Output the (x, y) coordinate of the center of the cell containing the given text.  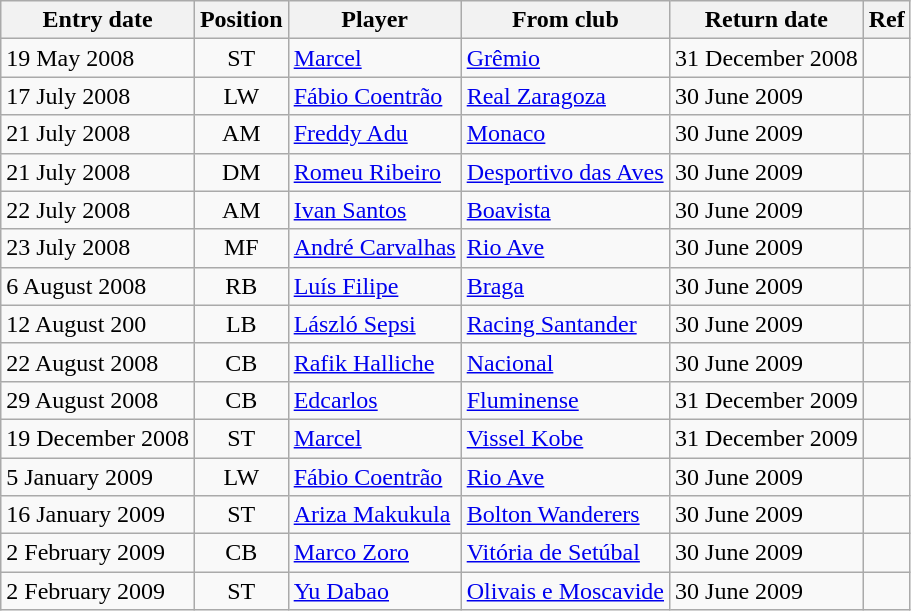
5 January 2009 (98, 477)
André Carvalhas (374, 248)
29 August 2008 (98, 400)
Braga (565, 286)
MF (241, 248)
Romeu Ribeiro (374, 172)
DM (241, 172)
Racing Santander (565, 324)
Player (374, 20)
31 December 2008 (767, 58)
19 December 2008 (98, 438)
Position (241, 20)
23 July 2008 (98, 248)
László Sepsi (374, 324)
LB (241, 324)
12 August 200 (98, 324)
Freddy Adu (374, 134)
Return date (767, 20)
22 July 2008 (98, 210)
Real Zaragoza (565, 96)
Yu Dabao (374, 591)
Nacional (565, 362)
Entry date (98, 20)
Ref (886, 20)
Luís Filipe (374, 286)
Boavista (565, 210)
6 August 2008 (98, 286)
Fluminense (565, 400)
Vitória de Setúbal (565, 553)
Vissel Kobe (565, 438)
Bolton Wanderers (565, 515)
Grêmio (565, 58)
Marco Zoro (374, 553)
Edcarlos (374, 400)
Desportivo das Aves (565, 172)
From club (565, 20)
Rafik Halliche (374, 362)
Olivais e Moscavide (565, 591)
RB (241, 286)
19 May 2008 (98, 58)
17 July 2008 (98, 96)
Ariza Makukula (374, 515)
16 January 2009 (98, 515)
Monaco (565, 134)
22 August 2008 (98, 362)
Ivan Santos (374, 210)
